Scan for the cell matching the given text and deliver its (x, y) coordinate at center. 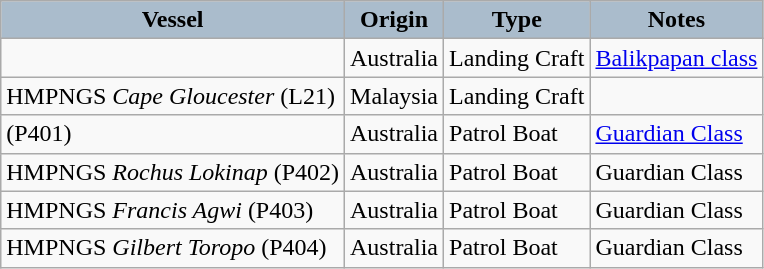
HMPNGS Cape Gloucester (L21) (173, 96)
(P401) (173, 134)
Type (517, 20)
Malaysia (394, 96)
Vessel (173, 20)
Notes (676, 20)
HMPNGS Rochus Lokinap (P402) (173, 172)
HMPNGS Gilbert Toropo (P404) (173, 248)
Balikpapan class (676, 58)
Origin (394, 20)
HMPNGS Francis Agwi (P403) (173, 210)
